Capture the cell that displays the provided text and extract its (X, Y) central coordinate. 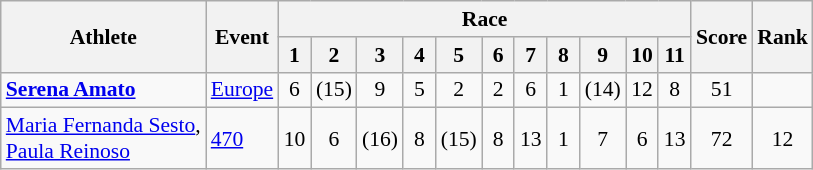
72 (722, 138)
(16) (380, 138)
Athlete (104, 36)
51 (722, 90)
Rank (782, 36)
Serena Amato (104, 90)
Race (484, 19)
Europe (242, 90)
Maria Fernanda Sesto, Paula Reinoso (104, 138)
470 (242, 138)
Event (242, 36)
(14) (603, 90)
3 (380, 55)
4 (420, 55)
Score (722, 36)
11 (674, 55)
